Capture the cell that displays the provided text and extract its (X, Y) central coordinate. 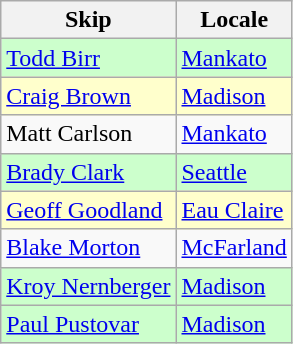
Geoff Goodland (88, 210)
Matt Carlson (88, 134)
Eau Claire (234, 210)
Skip (88, 20)
Blake Morton (88, 248)
Craig Brown (88, 96)
Kroy Nernberger (88, 286)
Paul Pustovar (88, 324)
Locale (234, 20)
Seattle (234, 172)
Brady Clark (88, 172)
McFarland (234, 248)
Todd Birr (88, 58)
